For the text-containing cell, return its midpoint in (x, y) coordinate format. 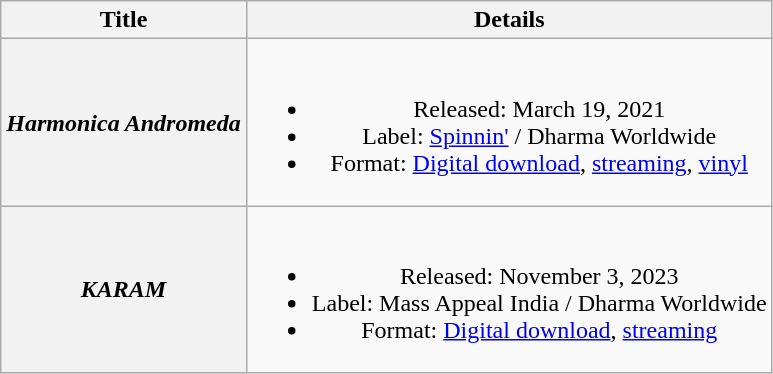
Harmonica Andromeda (124, 122)
Released: March 19, 2021Label: Spinnin' / Dharma WorldwideFormat: Digital download, streaming, vinyl (509, 122)
Details (509, 20)
KARAM (124, 290)
Title (124, 20)
Released: November 3, 2023Label: Mass Appeal India / Dharma WorldwideFormat: Digital download, streaming (509, 290)
